Identify which cell holds the provided text, then report its [x, y] central coordinate. 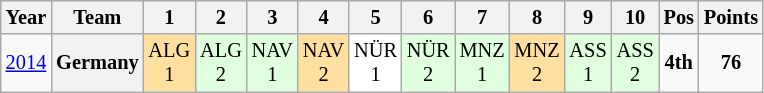
NAV2 [324, 63]
Points [731, 17]
2 [221, 17]
3 [272, 17]
ASS1 [588, 63]
6 [428, 17]
Team [97, 17]
7 [482, 17]
1 [170, 17]
5 [376, 17]
NÜR2 [428, 63]
MNZ2 [538, 63]
NAV1 [272, 63]
4th [679, 63]
MNZ1 [482, 63]
NÜR1 [376, 63]
4 [324, 17]
Year [26, 17]
ASS2 [636, 63]
Germany [97, 63]
9 [588, 17]
Pos [679, 17]
76 [731, 63]
8 [538, 17]
ALG1 [170, 63]
10 [636, 17]
2014 [26, 63]
ALG2 [221, 63]
